Return the [X, Y] coordinate for the center point of the cell that contains the specified text.  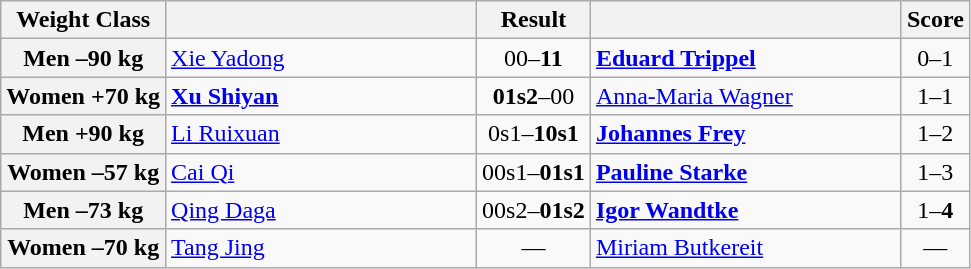
Igor Wandtke [746, 210]
1–2 [935, 134]
Eduard Trippel [746, 58]
Pauline Starke [746, 172]
Women +70 kg [84, 96]
00s2–01s2 [534, 210]
Li Ruixuan [322, 134]
Result [534, 20]
Xu Shiyan [322, 96]
01s2–00 [534, 96]
Qing Daga [322, 210]
Men –90 kg [84, 58]
Xie Yadong [322, 58]
Johannes Frey [746, 134]
Cai Qi [322, 172]
Score [935, 20]
0s1–10s1 [534, 134]
Women –70 kg [84, 248]
0–1 [935, 58]
Men +90 kg [84, 134]
Women –57 kg [84, 172]
1–1 [935, 96]
Weight Class [84, 20]
Miriam Butkereit [746, 248]
Tang Jing [322, 248]
1–3 [935, 172]
1–4 [935, 210]
Anna-Maria Wagner [746, 96]
00–11 [534, 58]
00s1–01s1 [534, 172]
Men –73 kg [84, 210]
